Locate the cell with the specified text and output its [X, Y] center coordinate. 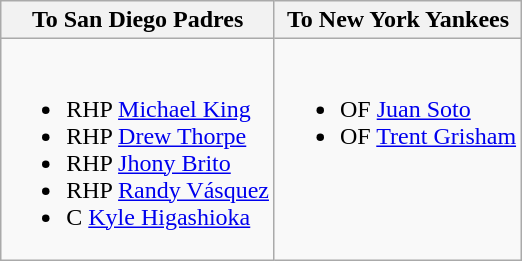
To New York Yankees [398, 20]
To San Diego Padres [138, 20]
RHP Michael KingRHP Drew ThorpeRHP Jhony BritoRHP Randy VásquezC Kyle Higashioka [138, 150]
OF Juan SotoOF Trent Grisham [398, 150]
